Search for the cell housing the specified text and yield its (x, y) center coordinate. 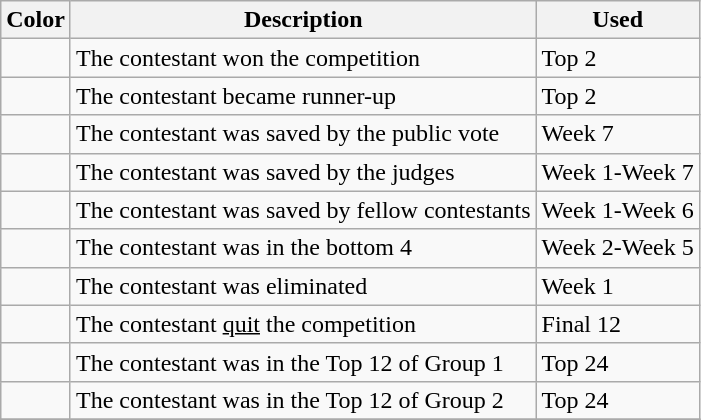
The contestant was in the Top 12 of Group 1 (303, 362)
The contestant became runner-up (303, 96)
The contestant won the competition (303, 58)
The contestant was saved by the judges (303, 172)
Week 7 (618, 134)
Week 1-Week 6 (618, 210)
Week 1 (618, 286)
Used (618, 20)
The contestant was saved by fellow contestants (303, 210)
The contestant quit the competition (303, 324)
The contestant was saved by the public vote (303, 134)
Color (36, 20)
Week 2-Week 5 (618, 248)
The contestant was eliminated (303, 286)
Week 1-Week 7 (618, 172)
Final 12 (618, 324)
The contestant was in the bottom 4 (303, 248)
The contestant was in the Top 12 of Group 2 (303, 400)
Description (303, 20)
